Detect which cell encompasses the target text, then output its [X, Y] center coordinate. 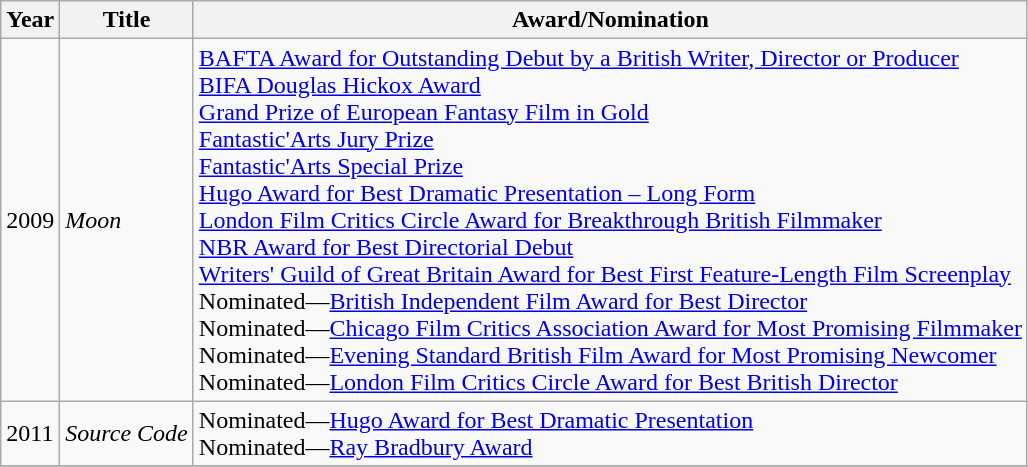
Moon [126, 220]
Award/Nomination [610, 20]
2009 [30, 220]
2011 [30, 434]
Source Code [126, 434]
Year [30, 20]
Title [126, 20]
Nominated—Hugo Award for Best Dramatic PresentationNominated—Ray Bradbury Award [610, 434]
